Locate the cell with the specified text and output its (x, y) center coordinate. 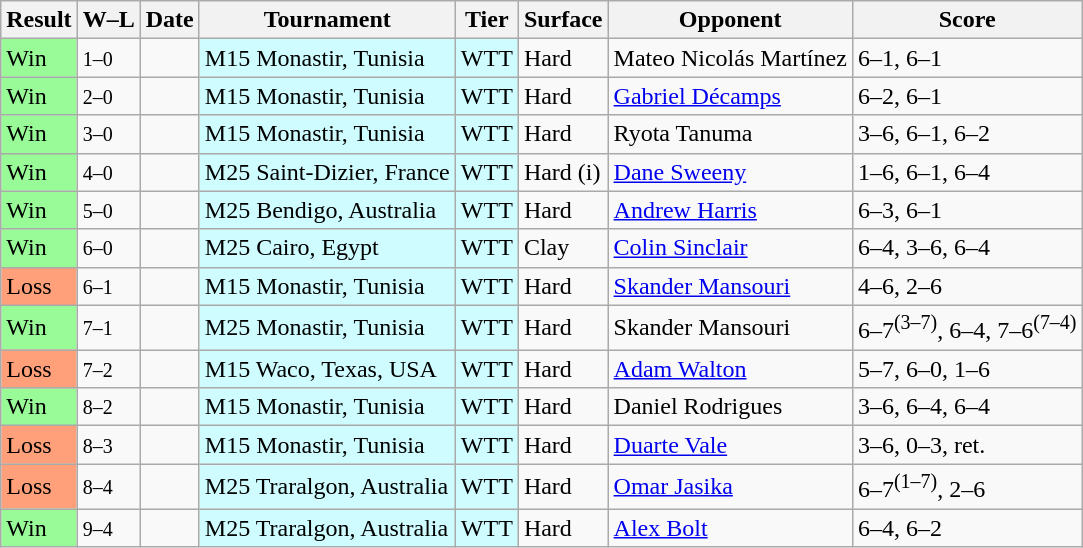
3–6, 6–1, 6–2 (967, 134)
W–L (108, 20)
Gabriel Décamps (730, 96)
4–0 (108, 172)
Omar Jasika (730, 486)
6–7(3–7), 6–4, 7–6(7–4) (967, 328)
M25 Saint-Dizier, France (327, 172)
2–0 (108, 96)
Hard (i) (563, 172)
8–3 (108, 445)
6–1, 6–1 (967, 58)
Duarte Vale (730, 445)
Tier (486, 20)
1–0 (108, 58)
Daniel Rodrigues (730, 407)
Dane Sweeny (730, 172)
5–0 (108, 210)
M25 Cairo, Egypt (327, 248)
6–0 (108, 248)
Ryota Tanuma (730, 134)
Surface (563, 20)
5–7, 6–0, 1–6 (967, 369)
Clay (563, 248)
7–1 (108, 328)
Mateo Nicolás Martínez (730, 58)
6–1 (108, 286)
4–6, 2–6 (967, 286)
7–2 (108, 369)
9–4 (108, 528)
Result (39, 20)
3–6, 0–3, ret. (967, 445)
6–3, 6–1 (967, 210)
M15 Waco, Texas, USA (327, 369)
6–4, 3–6, 6–4 (967, 248)
Tournament (327, 20)
8–4 (108, 486)
Alex Bolt (730, 528)
Andrew Harris (730, 210)
3–6, 6–4, 6–4 (967, 407)
Colin Sinclair (730, 248)
Date (170, 20)
3–0 (108, 134)
Opponent (730, 20)
M25 Monastir, Tunisia (327, 328)
6–7(1–7), 2–6 (967, 486)
6–2, 6–1 (967, 96)
6–4, 6–2 (967, 528)
M25 Bendigo, Australia (327, 210)
8–2 (108, 407)
1–6, 6–1, 6–4 (967, 172)
Adam Walton (730, 369)
Score (967, 20)
